Find where the given text appears and provide that cell's center as [X, Y] coordinate. 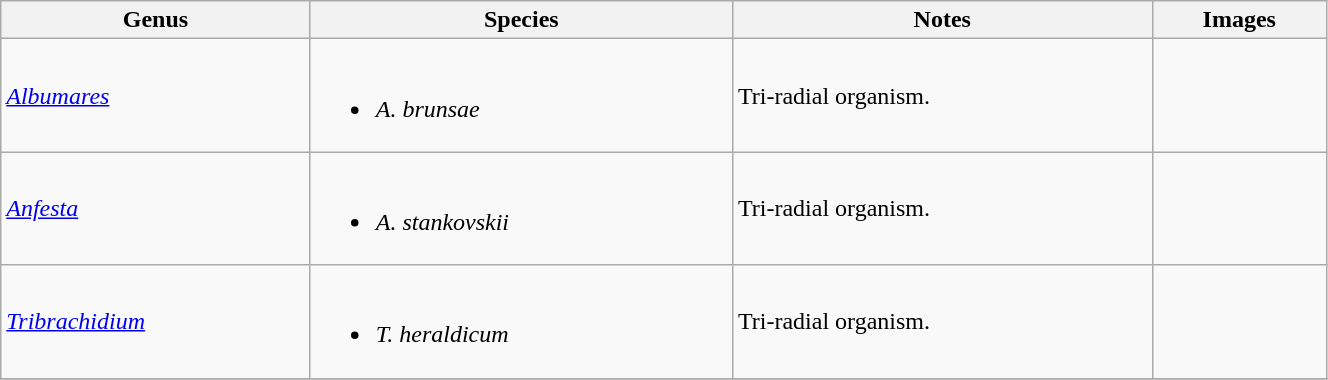
Tribrachidium [156, 322]
Anfesta [156, 208]
T. heraldicum [521, 322]
Genus [156, 20]
Species [521, 20]
A. brunsae [521, 96]
Albumares [156, 96]
A. stankovskii [521, 208]
Notes [942, 20]
Images [1239, 20]
